Provide the [x, y] coordinate of the cell's center where the given text is located.  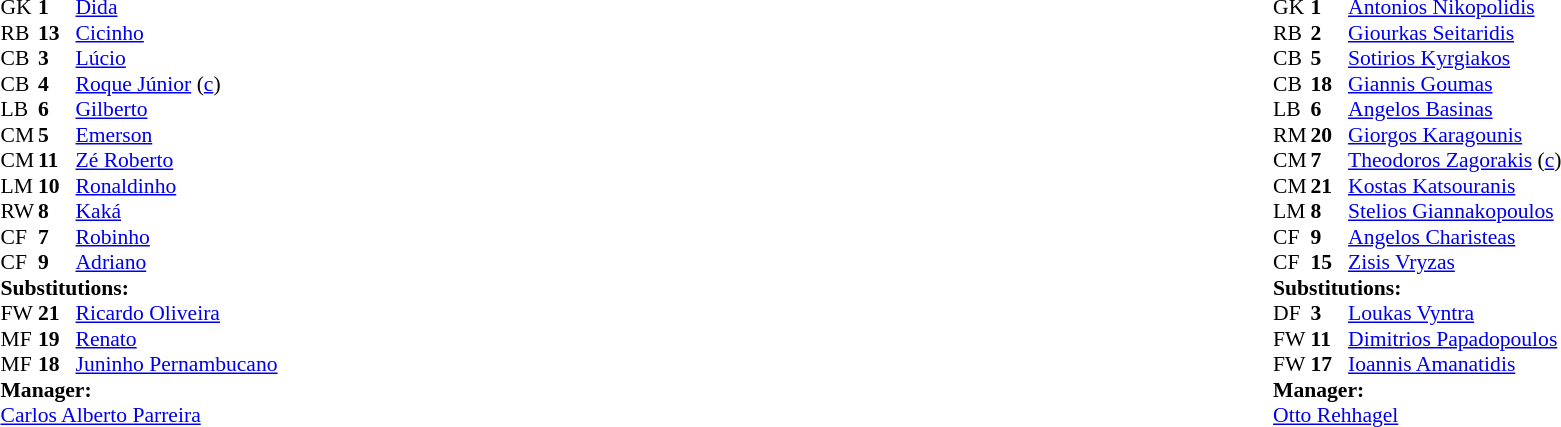
Gilberto [177, 109]
Kaká [177, 211]
Kostas Katsouranis [1454, 186]
Ricardo Oliveira [177, 313]
15 [1330, 263]
2 [1330, 33]
4 [57, 84]
Cicinho [177, 33]
Ronaldinho [177, 186]
Stelios Giannakopoulos [1454, 211]
Loukas Vyntra [1454, 313]
Angelos Charisteas [1454, 237]
Zisis Vryzas [1454, 263]
19 [57, 339]
Giorgos Karagounis [1454, 135]
Roque Júnior (c) [177, 84]
Sotirios Kyrgiakos [1454, 59]
Zé Roberto [177, 161]
Giourkas Seitaridis [1454, 33]
DF [1292, 313]
Emerson [177, 135]
13 [57, 33]
10 [57, 186]
Ioannis Amanatidis [1454, 365]
Giannis Goumas [1454, 84]
20 [1330, 135]
17 [1330, 365]
Theodoros Zagorakis (c) [1454, 161]
Dimitrios Papadopoulos [1454, 339]
Robinho [177, 237]
Lúcio [177, 59]
Juninho Pernambucano [177, 365]
Adriano [177, 263]
RW [19, 211]
Angelos Basinas [1454, 109]
Renato [177, 339]
RM [1292, 135]
